Scan for the cell matching the given text and deliver its [X, Y] coordinate at center. 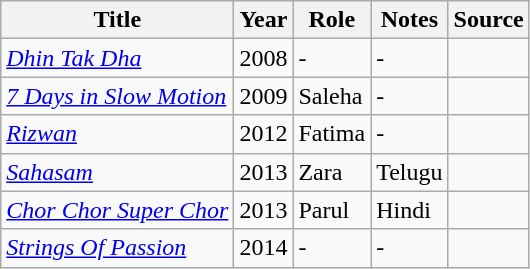
Fatima [332, 134]
2008 [264, 58]
Source [488, 20]
Chor Chor Super Chor [118, 210]
Rizwan [118, 134]
Sahasam [118, 172]
Dhin Tak Dha [118, 58]
Hindi [410, 210]
Telugu [410, 172]
Parul [332, 210]
2012 [264, 134]
Strings Of Passion [118, 248]
Year [264, 20]
Zara [332, 172]
Title [118, 20]
Notes [410, 20]
7 Days in Slow Motion [118, 96]
2014 [264, 248]
Role [332, 20]
2009 [264, 96]
Saleha [332, 96]
